Return the (X, Y) coordinate for the center point of the cell that contains the specified text.  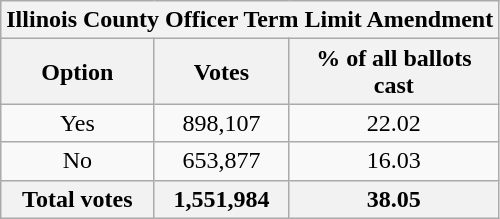
653,877 (222, 161)
No (78, 161)
38.05 (394, 199)
1,551,984 (222, 199)
22.02 (394, 123)
% of all ballotscast (394, 72)
Votes (222, 72)
Option (78, 72)
Yes (78, 123)
Total votes (78, 199)
Illinois County Officer Term Limit Amendment (250, 20)
898,107 (222, 123)
16.03 (394, 161)
